Locate the cell with the specified text and output its [X, Y] center coordinate. 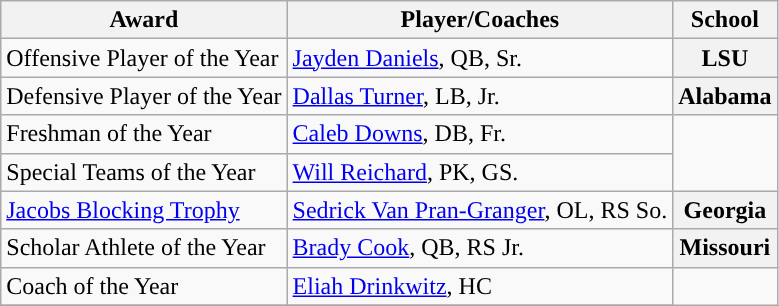
Scholar Athlete of the Year [144, 248]
LSU [725, 58]
Freshman of the Year [144, 134]
Missouri [725, 248]
Will Reichard, PK, GS. [480, 172]
Coach of the Year [144, 286]
Player/Coaches [480, 20]
Sedrick Van Pran-Granger, OL, RS So. [480, 210]
Alabama [725, 96]
School [725, 20]
Jacobs Blocking Trophy [144, 210]
Special Teams of the Year [144, 172]
Brady Cook, QB, RS Jr. [480, 248]
Defensive Player of the Year [144, 96]
Offensive Player of the Year [144, 58]
Georgia [725, 210]
Eliah Drinkwitz, HC [480, 286]
Caleb Downs, DB, Fr. [480, 134]
Jayden Daniels, QB, Sr. [480, 58]
Award [144, 20]
Dallas Turner, LB, Jr. [480, 96]
